Provide the [X, Y] coordinate of the cell's center where the given text is located.  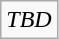
TBD [29, 20]
